Detect which cell encompasses the target text, then output its [X, Y] center coordinate. 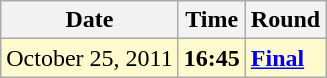
October 25, 2011 [90, 58]
16:45 [212, 58]
Date [90, 20]
Time [212, 20]
Final [285, 58]
Round [285, 20]
